Scan for the cell matching the given text and deliver its [x, y] coordinate at center. 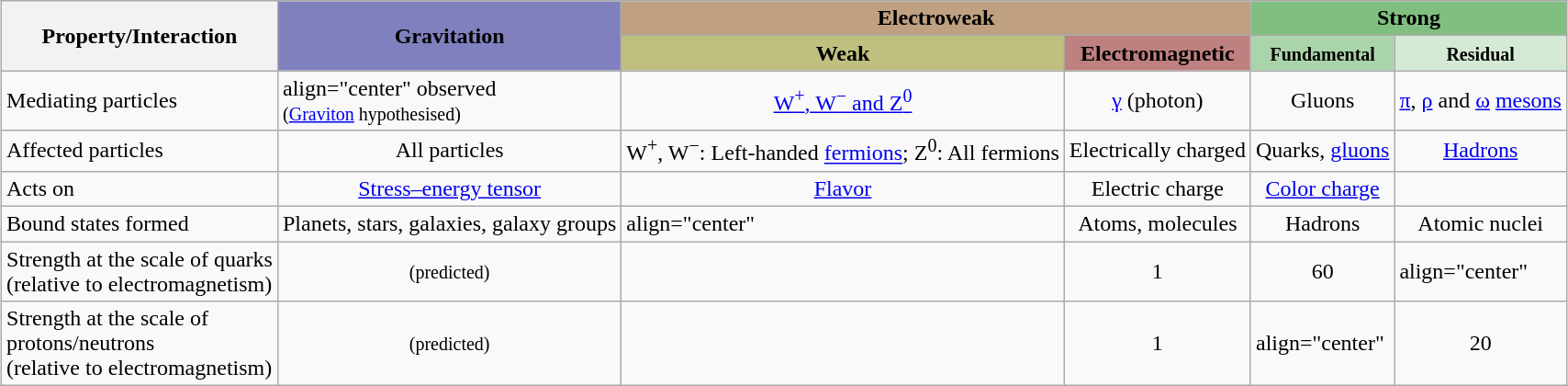
Strength at the scale of quarks (relative to electromagnetism) [140, 272]
align="center" observed(Graviton hypothesised) [449, 101]
60 [1322, 272]
Weak [843, 53]
Quarks, gluons [1322, 151]
γ (photon) [1157, 101]
Flavor [843, 188]
Affected particles [140, 151]
Electromagnetic [1157, 53]
Color charge [1322, 188]
Atoms, molecules [1157, 224]
All particles [449, 151]
W+, W− and Z0 [843, 101]
Fundamental [1322, 53]
Stress–energy tensor [449, 188]
Electroweak [936, 18]
π, ρ and ω mesons [1481, 101]
Property/Interaction [140, 36]
Bound states formed [140, 224]
W+, W−: Left-handed fermions; Z0: All fermions [843, 151]
Electric charge [1157, 188]
Atomic nuclei [1481, 224]
Strong [1408, 18]
Gravitation [449, 36]
Strength at the scale of protons/neutrons (relative to electromagnetism) [140, 344]
Electrically charged [1157, 151]
Mediating particles [140, 101]
Planets, stars, galaxies, galaxy groups [449, 224]
Residual [1481, 53]
20 [1481, 344]
Gluons [1322, 101]
Acts on [140, 188]
